Pinpoint the cell where the given text exists, returning its (X, Y) midpoint coordinate. 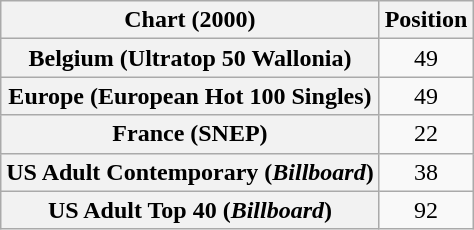
Chart (2000) (190, 20)
US Adult Contemporary (Billboard) (190, 172)
Europe (European Hot 100 Singles) (190, 96)
Position (426, 20)
38 (426, 172)
US Adult Top 40 (Billboard) (190, 210)
92 (426, 210)
22 (426, 134)
France (SNEP) (190, 134)
Belgium (Ultratop 50 Wallonia) (190, 58)
